Identify which cell holds the provided text, then report its (x, y) central coordinate. 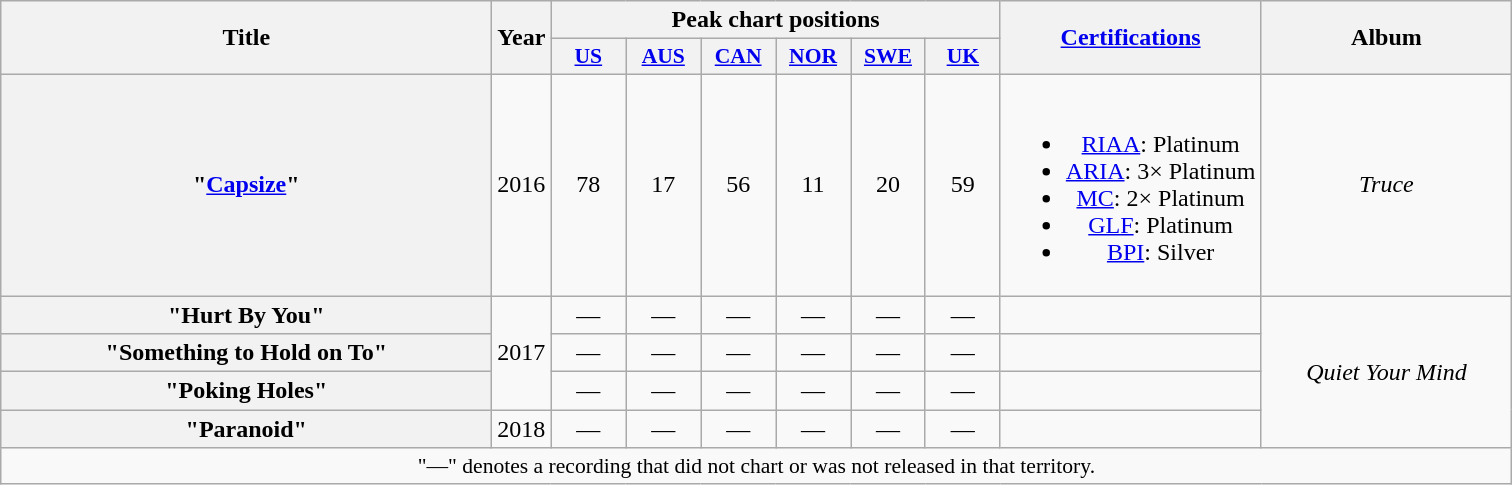
"—" denotes a recording that did not chart or was not released in that territory. (756, 466)
US (588, 57)
AUS (664, 57)
Truce (1386, 184)
SWE (888, 57)
Certifications (1130, 38)
"Something to Hold on To" (246, 353)
UK (962, 57)
2016 (522, 184)
NOR (814, 57)
Title (246, 38)
CAN (738, 57)
78 (588, 184)
2018 (522, 429)
17 (664, 184)
Year (522, 38)
"Hurt By You" (246, 315)
2017 (522, 353)
"Paranoid" (246, 429)
20 (888, 184)
RIAA: PlatinumARIA: 3× PlatinumMC: 2× PlatinumGLF: PlatinumBPI: Silver (1130, 184)
"Poking Holes" (246, 391)
59 (962, 184)
Album (1386, 38)
Quiet Your Mind (1386, 372)
11 (814, 184)
56 (738, 184)
Peak chart positions (776, 20)
"Capsize" (246, 184)
